For the text-containing cell, return its midpoint in (x, y) coordinate format. 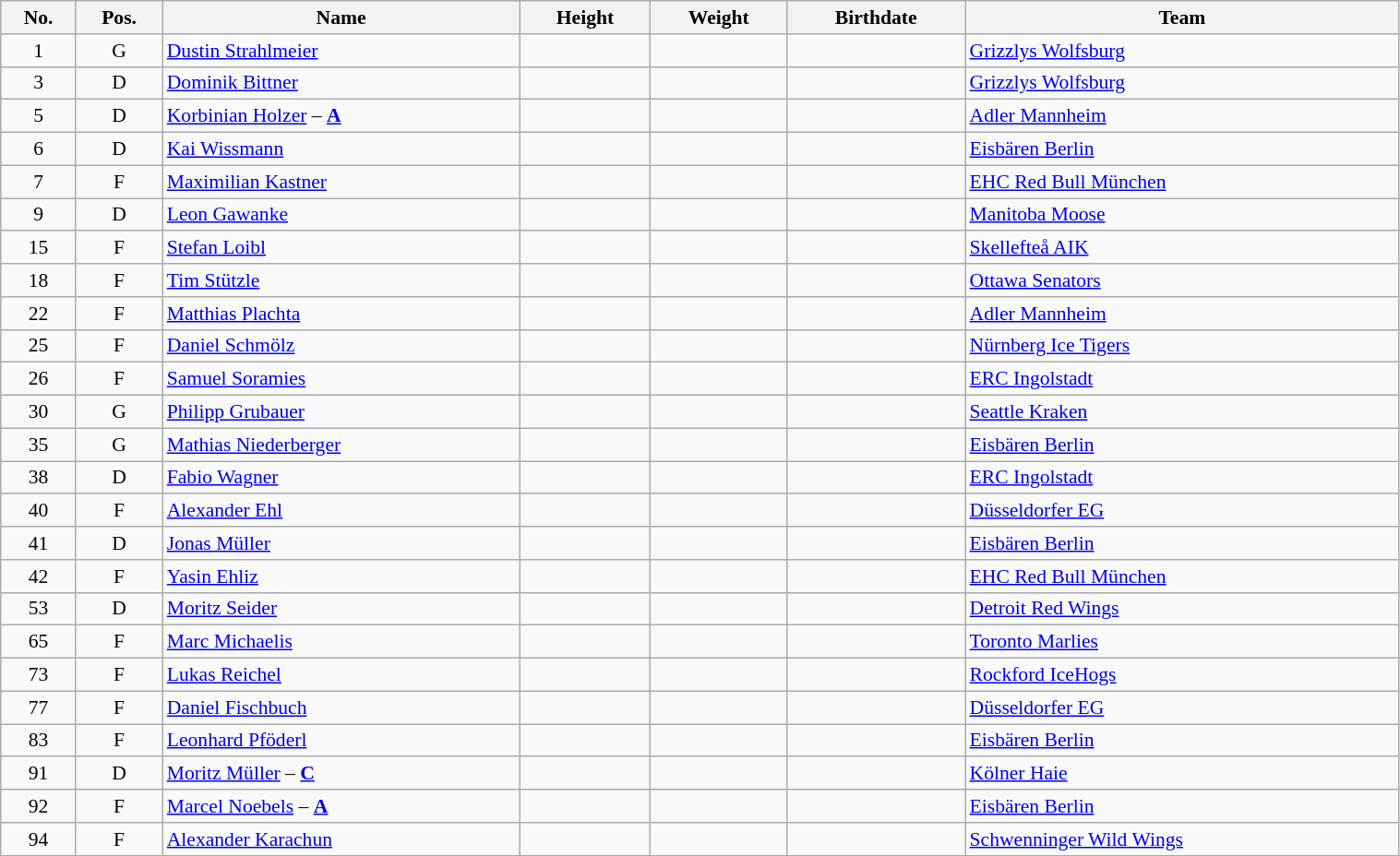
Birthdate (877, 18)
Alexander Ehl (341, 511)
41 (39, 543)
Dominik Bittner (341, 83)
Pos. (118, 18)
Daniel Fischbuch (341, 707)
Moritz Müller – C (341, 774)
Detroit Red Wings (1182, 609)
73 (39, 675)
Manitoba Moose (1182, 215)
Toronto Marlies (1182, 642)
91 (39, 774)
35 (39, 445)
Team (1182, 18)
Kai Wissmann (341, 149)
Marc Michaelis (341, 642)
Jonas Müller (341, 543)
No. (39, 18)
1 (39, 51)
Seattle Kraken (1182, 412)
Stefan Loibl (341, 248)
Leon Gawanke (341, 215)
Marcel Noebels – A (341, 806)
15 (39, 248)
Matthias Plachta (341, 314)
83 (39, 741)
26 (39, 379)
3 (39, 83)
Moritz Seider (341, 609)
Rockford IceHogs (1182, 675)
Skellefteå AIK (1182, 248)
65 (39, 642)
94 (39, 839)
Nürnberg Ice Tigers (1182, 346)
Name (341, 18)
30 (39, 412)
Schwenninger Wild Wings (1182, 839)
Height (585, 18)
Samuel Soramies (341, 379)
Yasin Ehliz (341, 577)
Fabio Wagner (341, 478)
Daniel Schmölz (341, 346)
22 (39, 314)
6 (39, 149)
7 (39, 182)
Alexander Karachun (341, 839)
25 (39, 346)
Weight (719, 18)
42 (39, 577)
Kölner Haie (1182, 774)
Mathias Niederberger (341, 445)
Tim Stützle (341, 280)
Leonhard Pföderl (341, 741)
Maximilian Kastner (341, 182)
92 (39, 806)
Lukas Reichel (341, 675)
Philipp Grubauer (341, 412)
9 (39, 215)
53 (39, 609)
Korbinian Holzer – A (341, 116)
18 (39, 280)
Ottawa Senators (1182, 280)
5 (39, 116)
Dustin Strahlmeier (341, 51)
77 (39, 707)
38 (39, 478)
40 (39, 511)
